Locate the cell with the specified text and output its [X, Y] center coordinate. 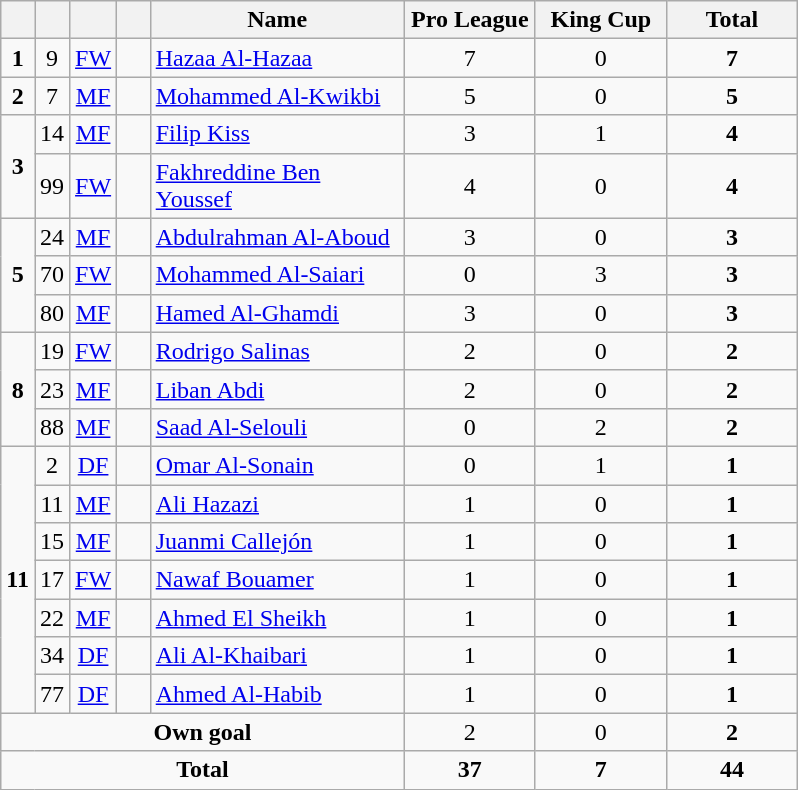
Fakhreddine Ben Youssef [277, 186]
22 [52, 618]
9 [52, 58]
80 [52, 313]
37 [470, 770]
44 [732, 770]
Rodrigo Salinas [277, 351]
Own goal [203, 732]
Ali Hazazi [277, 503]
Omar Al-Sonain [277, 465]
Ali Al-Khaibari [277, 656]
Hazaa Al-Hazaa [277, 58]
70 [52, 275]
Mohammed Al-Saiari [277, 275]
23 [52, 389]
14 [52, 134]
Saad Al-Selouli [277, 427]
Juanmi Callejón [277, 542]
17 [52, 580]
34 [52, 656]
Mohammed Al-Kwikbi [277, 96]
Liban Abdi [277, 389]
Pro League [470, 20]
77 [52, 694]
King Cup [600, 20]
15 [52, 542]
Ahmed Al-Habib [277, 694]
88 [52, 427]
8 [18, 389]
Filip Kiss [277, 134]
Abdulrahman Al-Aboud [277, 237]
99 [52, 186]
19 [52, 351]
24 [52, 237]
Name [277, 20]
Hamed Al-Ghamdi [277, 313]
Ahmed El Sheikh [277, 618]
Nawaf Bouamer [277, 580]
